Find where the given text appears and provide that cell's center as [x, y] coordinate. 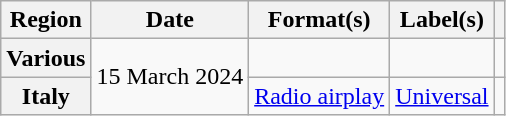
Italy [46, 96]
Format(s) [320, 20]
15 March 2024 [170, 77]
Various [46, 58]
Date [170, 20]
Label(s) [442, 20]
Universal [442, 96]
Radio airplay [320, 96]
Region [46, 20]
